Extract the [x, y] coordinate from the center of the cell holding the provided text.  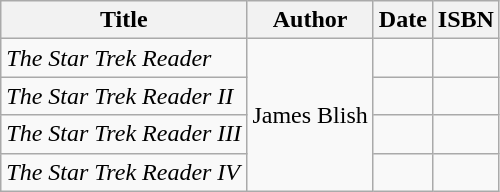
The Star Trek Reader III [124, 134]
ISBN [466, 20]
The Star Trek Reader II [124, 96]
The Star Trek Reader IV [124, 172]
Title [124, 20]
Author [310, 20]
The Star Trek Reader [124, 58]
Date [402, 20]
James Blish [310, 115]
